Return the [X, Y] coordinate for the center point of the cell that contains the specified text.  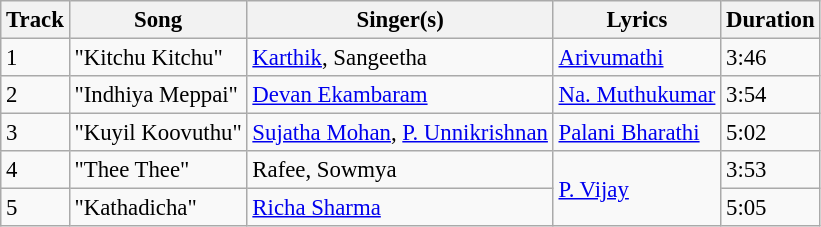
Duration [770, 20]
Devan Ekambaram [400, 95]
Arivumathi [637, 58]
Karthik, Sangeetha [400, 58]
Richa Sharma [400, 208]
"Thee Thee" [158, 170]
"Kitchu Kitchu" [158, 58]
"Kathadicha" [158, 208]
5 [35, 208]
Na. Muthukumar [637, 95]
Singer(s) [400, 20]
Palani Bharathi [637, 133]
P. Vijay [637, 188]
4 [35, 170]
5:02 [770, 133]
Track [35, 20]
Lyrics [637, 20]
Rafee, Sowmya [400, 170]
2 [35, 95]
3:46 [770, 58]
5:05 [770, 208]
3:54 [770, 95]
3 [35, 133]
3:53 [770, 170]
Song [158, 20]
Sujatha Mohan, P. Unnikrishnan [400, 133]
1 [35, 58]
"Indhiya Meppai" [158, 95]
"Kuyil Koovuthu" [158, 133]
